Provide the [x, y] coordinate of the cell's center where the given text is located.  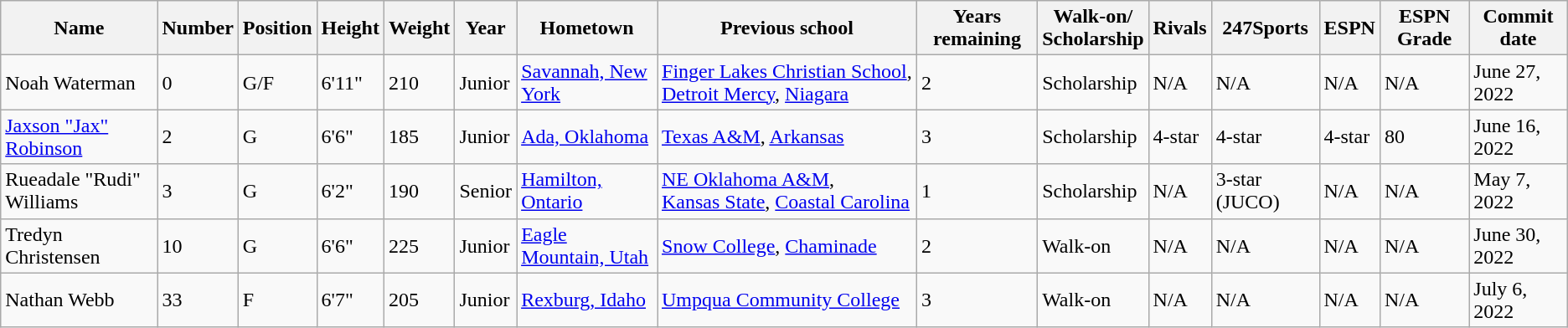
June 27, 2022 [1518, 82]
247Sports [1265, 28]
June 30, 2022 [1518, 246]
Number [198, 28]
10 [198, 246]
185 [419, 137]
Previous school [787, 28]
Texas A&M, Arkansas [787, 137]
Eagle Mountain, Utah [587, 246]
Rueadale "Rudi" Williams [79, 191]
Name [79, 28]
80 [1424, 137]
Commit date [1518, 28]
Hamilton, Ontario [587, 191]
Finger Lakes Christian School, Detroit Mercy, Niagara [787, 82]
Snow College, Chaminade [787, 246]
Umpqua Community College [787, 300]
G/F [277, 82]
Ada, Oklahoma [587, 137]
6'11" [350, 82]
6'7" [350, 300]
6'2" [350, 191]
ESPN Grade [1424, 28]
Hometown [587, 28]
Walk-on/Scholarship [1093, 28]
NE Oklahoma A&M,Kansas State, Coastal Carolina [787, 191]
Height [350, 28]
Rivals [1179, 28]
Position [277, 28]
Rexburg, Idaho [587, 300]
Tredyn Christensen [79, 246]
Senior [486, 191]
Noah Waterman [79, 82]
1 [977, 191]
July 6, 2022 [1518, 300]
May 7, 2022 [1518, 191]
210 [419, 82]
Weight [419, 28]
Nathan Webb [79, 300]
Jaxson "Jax" Robinson [79, 137]
June 16, 2022 [1518, 137]
Years remaining [977, 28]
205 [419, 300]
F [277, 300]
33 [198, 300]
190 [419, 191]
ESPN [1349, 28]
0 [198, 82]
3-star (JUCO) [1265, 191]
225 [419, 246]
Year [486, 28]
Savannah, New York [587, 82]
